Scan for the cell matching the given text and deliver its [x, y] coordinate at center. 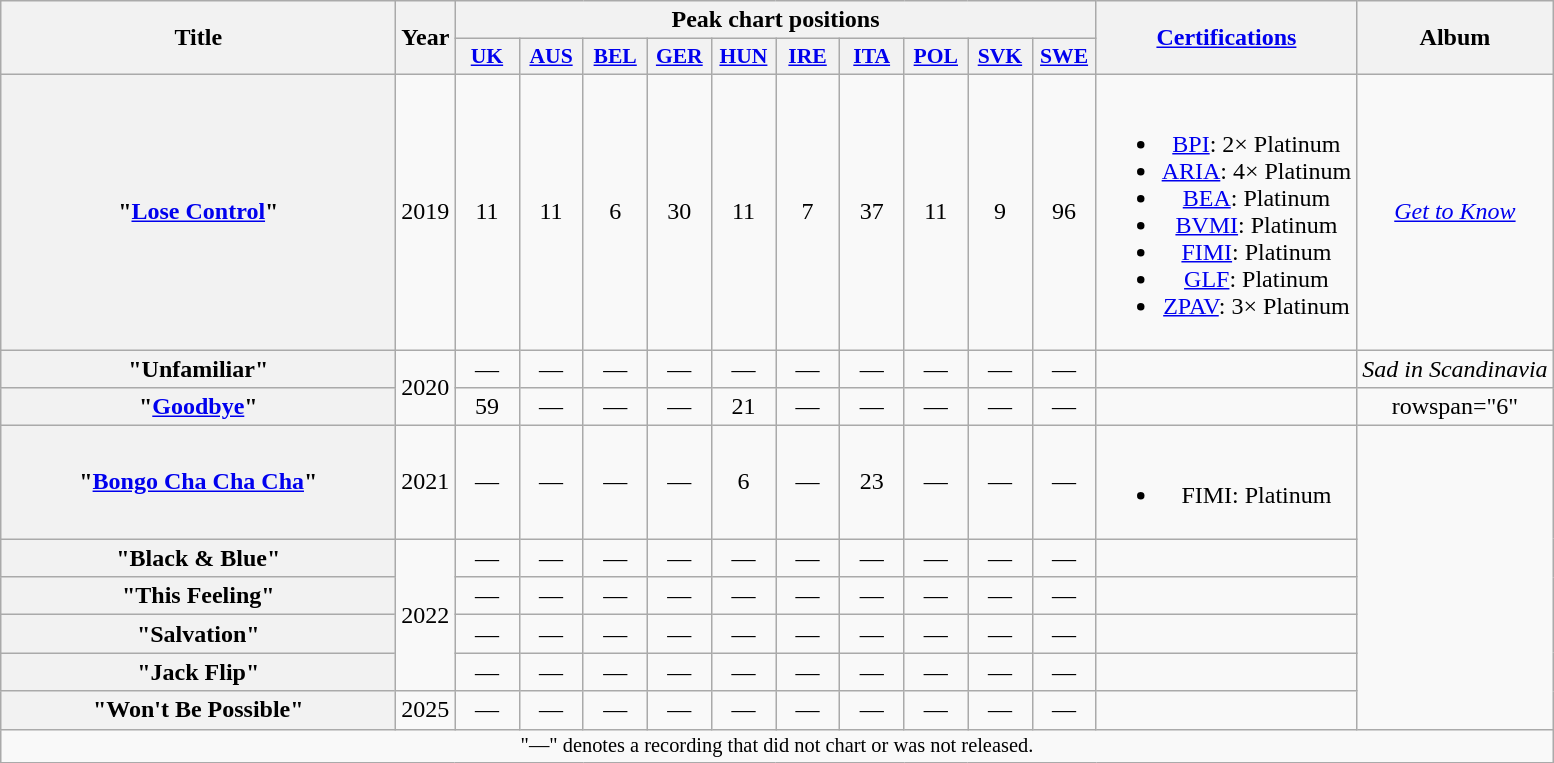
"—" denotes a recording that did not chart or was not released. [777, 746]
7 [808, 212]
POL [936, 57]
Year [426, 38]
rowspan="6" [1455, 407]
FIMI: Platinum [1226, 482]
IRE [808, 57]
BPI: 2× PlatinumARIA: 4× PlatinumBEA: PlatinumBVMI: PlatinumFIMI: PlatinumGLF: PlatinumZPAV: 3× Platinum [1226, 212]
Peak chart positions [776, 20]
2025 [426, 710]
37 [872, 212]
AUS [551, 57]
2021 [426, 482]
BEL [615, 57]
9 [1000, 212]
Get to Know [1455, 212]
Certifications [1226, 38]
30 [679, 212]
Title [198, 38]
HUN [743, 57]
"Salvation" [198, 634]
"Unfamiliar" [198, 369]
96 [1064, 212]
SVK [1000, 57]
"Bongo Cha Cha Cha" [198, 482]
"Black & Blue" [198, 558]
Album [1455, 38]
"Lose Control" [198, 212]
2022 [426, 615]
2019 [426, 212]
2020 [426, 388]
"This Feeling" [198, 596]
UK [487, 57]
23 [872, 482]
Sad in Scandinavia [1455, 369]
"Goodbye" [198, 407]
59 [487, 407]
"Jack Flip" [198, 672]
GER [679, 57]
SWE [1064, 57]
ITA [872, 57]
"Won't Be Possible" [198, 710]
21 [743, 407]
